Return the (X, Y) coordinate for the center point of the cell that contains the specified text.  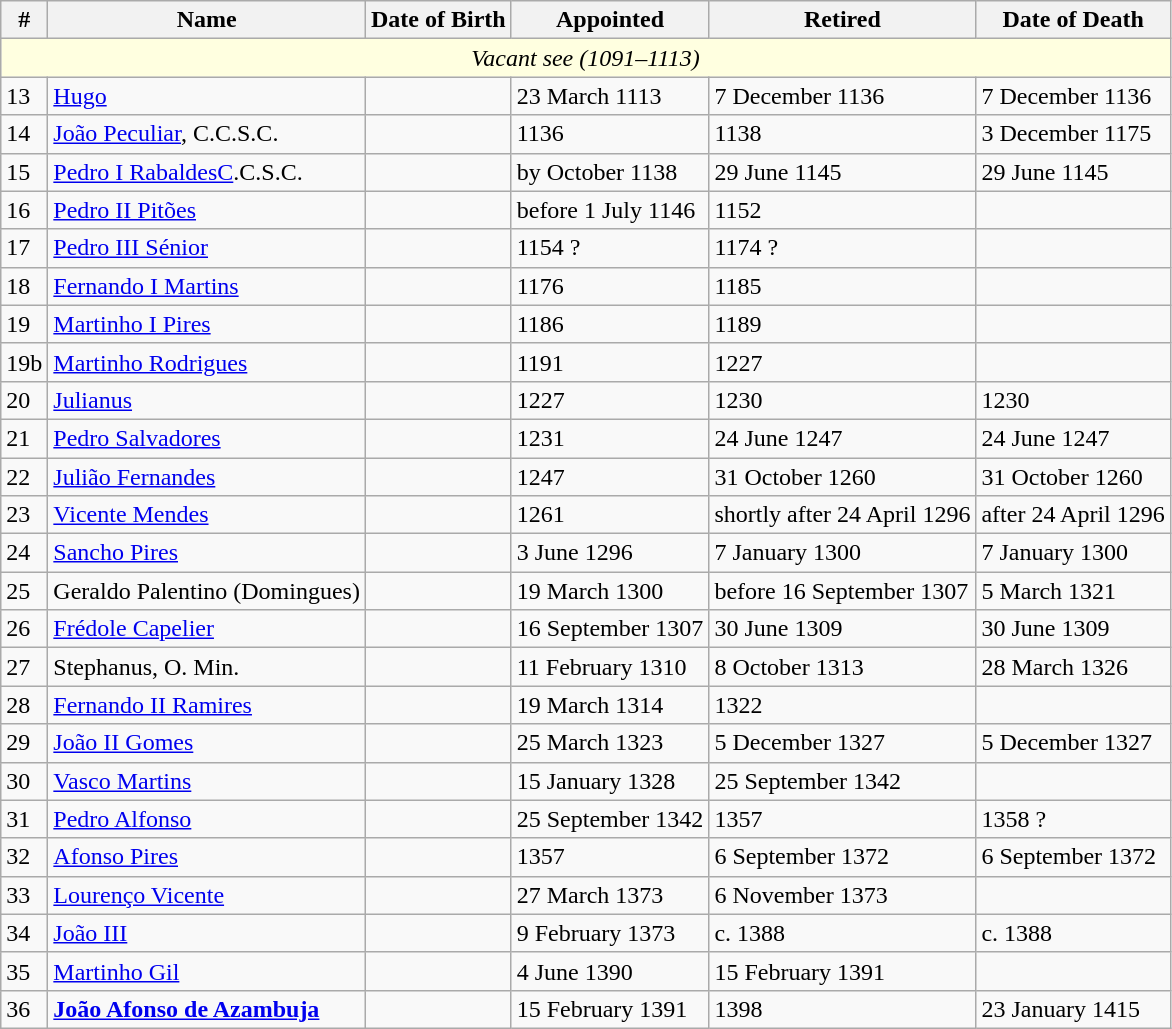
Lourenço Vicente (207, 895)
Julianus (207, 400)
João Peculiar, C.C.S.C. (207, 134)
18 (24, 286)
25 March 1323 (610, 743)
28 March 1326 (1073, 667)
Pedro III Sénior (207, 248)
19 (24, 324)
1174 ? (842, 248)
João III (207, 933)
1189 (842, 324)
shortly after 24 April 1296 (842, 515)
1191 (610, 362)
34 (24, 933)
3 December 1175 (1073, 134)
23 March 1113 (610, 96)
24 (24, 553)
23 (24, 515)
16 (24, 210)
6 November 1373 (842, 895)
Vasco Martins (207, 781)
Fernando I Martins (207, 286)
Pedro Salvadores (207, 438)
15 January 1328 (610, 781)
1176 (610, 286)
21 (24, 438)
1247 (610, 477)
Afonso Pires (207, 857)
before 1 July 1146 (610, 210)
Date of Birth (438, 20)
13 (24, 96)
Name (207, 20)
20 (24, 400)
28 (24, 705)
1358 ? (1073, 819)
35 (24, 971)
Pedro Alfonso (207, 819)
1152 (842, 210)
Hugo (207, 96)
Sancho Pires (207, 553)
3 June 1296 (610, 553)
Frédole Capelier (207, 629)
1154 ? (610, 248)
Vacant see (1091–1113) (586, 58)
# (24, 20)
26 (24, 629)
23 January 1415 (1073, 1009)
Martinho I Pires (207, 324)
1136 (610, 134)
1138 (842, 134)
João Afonso de Azambuja (207, 1009)
19 March 1300 (610, 591)
Retired (842, 20)
9 February 1373 (610, 933)
14 (24, 134)
after 24 April 1296 (1073, 515)
1185 (842, 286)
8 October 1313 (842, 667)
19b (24, 362)
16 September 1307 (610, 629)
22 (24, 477)
19 March 1314 (610, 705)
33 (24, 895)
Date of Death (1073, 20)
João II Gomes (207, 743)
15 (24, 172)
31 (24, 819)
Appointed (610, 20)
1231 (610, 438)
1398 (842, 1009)
27 (24, 667)
Fernando II Ramires (207, 705)
5 March 1321 (1073, 591)
11 February 1310 (610, 667)
Martinho Rodrigues (207, 362)
1261 (610, 515)
1186 (610, 324)
by October 1138 (610, 172)
Pedro II Pitões (207, 210)
25 (24, 591)
Stephanus, O. Min. (207, 667)
30 (24, 781)
Geraldo Palentino (Domingues) (207, 591)
Martinho Gil (207, 971)
Julião Fernandes (207, 477)
36 (24, 1009)
4 June 1390 (610, 971)
Pedro I RabaldesC.C.S.C. (207, 172)
1322 (842, 705)
Vicente Mendes (207, 515)
32 (24, 857)
27 March 1373 (610, 895)
17 (24, 248)
before 16 September 1307 (842, 591)
29 (24, 743)
